Scan for the cell matching the given text and deliver its [x, y] coordinate at center. 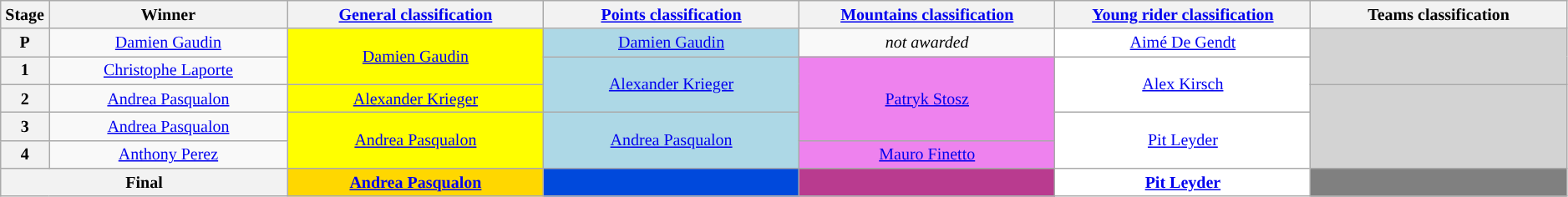
P [25, 43]
4 [25, 154]
Final [145, 182]
2 [25, 98]
Anthony Perez [169, 154]
3 [25, 127]
General classification [415, 15]
Young rider classification [1183, 15]
Teams classification [1439, 15]
Mountains classification [927, 15]
Patryk Stosz [927, 98]
Mauro Finetto [927, 154]
Alex Kirsch [1183, 85]
Stage [25, 15]
not awarded [927, 43]
Christophe Laporte [169, 70]
Points classification [671, 15]
Aimé De Gendt [1183, 43]
Winner [169, 15]
1 [25, 70]
